For the text-containing cell, return its midpoint in (x, y) coordinate format. 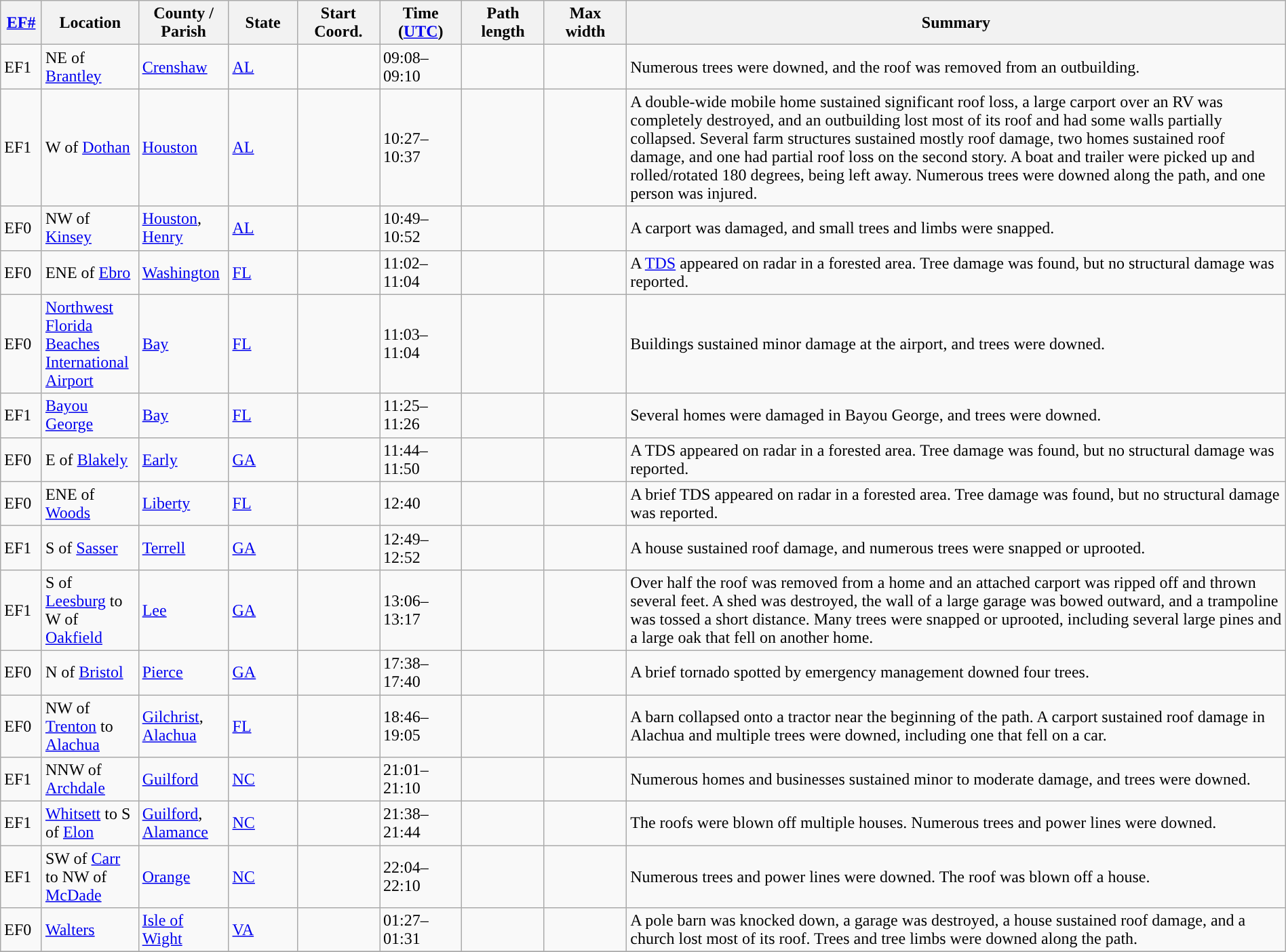
11:25–11:26 (421, 415)
Location (90, 23)
Guilford (183, 780)
13:06–13:17 (421, 610)
ENE of Ebro (90, 273)
Summary (956, 23)
Crenshaw (183, 66)
21:38–21:44 (421, 823)
County / Parish (183, 23)
Northwest Florida Beaches International Airport (90, 344)
Houston, Henry (183, 228)
E of Blakely (90, 460)
Start Coord. (338, 23)
12:40 (421, 503)
S of Leesburg to W of Oakfield (90, 610)
Lee (183, 610)
EF# (22, 23)
A brief TDS appeared on radar in a forested area. Tree damage was found, but no structural damage was reported. (956, 503)
11:44–11:50 (421, 460)
N of Bristol (90, 673)
10:27–10:37 (421, 148)
Gilchrist, Alachua (183, 726)
Walters (90, 930)
18:46–19:05 (421, 726)
Houston (183, 148)
Liberty (183, 503)
Numerous homes and businesses sustained minor to moderate damage, and trees were downed. (956, 780)
01:27–01:31 (421, 930)
11:02–11:04 (421, 273)
State (263, 23)
VA (263, 930)
Numerous trees were downed, and the roof was removed from an outbuilding. (956, 66)
17:38–17:40 (421, 673)
Early (183, 460)
Time (UTC) (421, 23)
NW of Trenton to Alachua (90, 726)
ENE of Woods (90, 503)
Whitsett to S of Elon (90, 823)
Max width (585, 23)
Guilford, Alamance (183, 823)
Buildings sustained minor damage at the airport, and trees were downed. (956, 344)
The roofs were blown off multiple houses. Numerous trees and power lines were downed. (956, 823)
S of Sasser (90, 548)
A brief tornado spotted by emergency management downed four trees. (956, 673)
10:49–10:52 (421, 228)
Several homes were damaged in Bayou George, and trees were downed. (956, 415)
Numerous trees and power lines were downed. The roof was blown off a house. (956, 877)
Pierce (183, 673)
Path length (503, 23)
12:49–12:52 (421, 548)
21:01–21:10 (421, 780)
Terrell (183, 548)
09:08–09:10 (421, 66)
A house sustained roof damage, and numerous trees were snapped or uprooted. (956, 548)
11:03–11:04 (421, 344)
NNW of Archdale (90, 780)
A carport was damaged, and small trees and limbs were snapped. (956, 228)
Bayou George (90, 415)
22:04–22:10 (421, 877)
Washington (183, 273)
Orange (183, 877)
NE of Brantley (90, 66)
NW of Kinsey (90, 228)
SW of Carr to NW of McDade (90, 877)
W of Dothan (90, 148)
Isle of Wight (183, 930)
